Find where the given text appears and provide that cell's center as [x, y] coordinate. 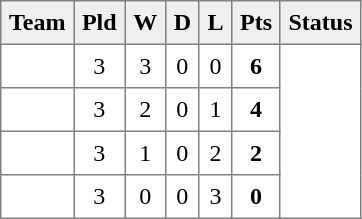
D [182, 23]
Status [320, 23]
W [145, 23]
Pld [100, 23]
L [216, 23]
4 [256, 110]
6 [256, 66]
Team [38, 23]
Pts [256, 23]
